Identify which cell holds the provided text, then report its (x, y) central coordinate. 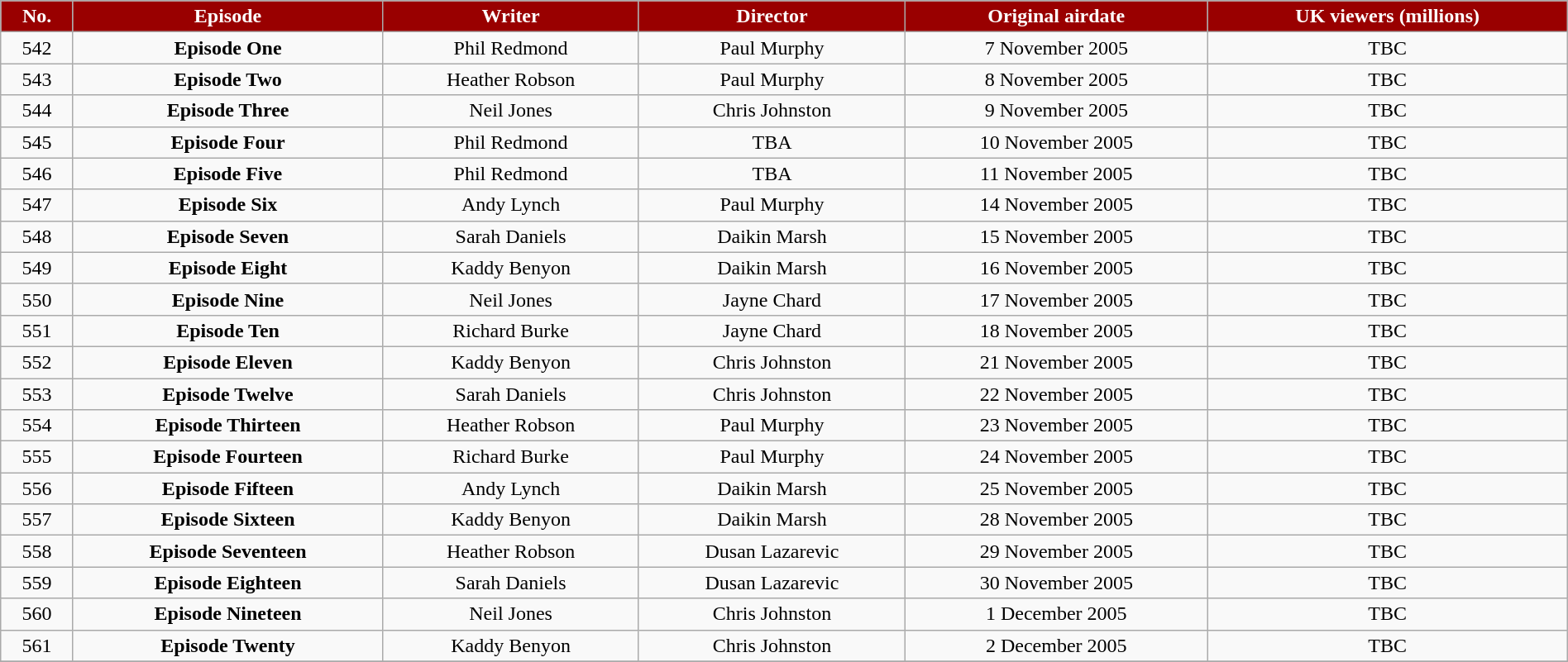
543 (37, 79)
Writer (511, 17)
557 (37, 520)
Episode Six (227, 205)
23 November 2005 (1056, 426)
25 November 2005 (1056, 488)
14 November 2005 (1056, 205)
545 (37, 142)
542 (37, 48)
548 (37, 236)
18 November 2005 (1056, 331)
No. (37, 17)
15 November 2005 (1056, 236)
551 (37, 331)
Episode Eight (227, 268)
7 November 2005 (1056, 48)
8 November 2005 (1056, 79)
Episode Twelve (227, 394)
Episode Seventeen (227, 551)
16 November 2005 (1056, 268)
555 (37, 457)
550 (37, 299)
UK viewers (millions) (1388, 17)
Episode Four (227, 142)
558 (37, 551)
11 November 2005 (1056, 174)
9 November 2005 (1056, 111)
Episode One (227, 48)
554 (37, 426)
552 (37, 362)
10 November 2005 (1056, 142)
2 December 2005 (1056, 645)
24 November 2005 (1056, 457)
21 November 2005 (1056, 362)
Episode Five (227, 174)
556 (37, 488)
Episode Twenty (227, 645)
Episode Two (227, 79)
Episode Nineteen (227, 614)
Episode Fifteen (227, 488)
549 (37, 268)
546 (37, 174)
1 December 2005 (1056, 614)
Original airdate (1056, 17)
Episode Sixteen (227, 520)
544 (37, 111)
17 November 2005 (1056, 299)
Episode Eighteen (227, 583)
Episode Ten (227, 331)
561 (37, 645)
560 (37, 614)
30 November 2005 (1056, 583)
Episode Thirteen (227, 426)
Episode Nine (227, 299)
22 November 2005 (1056, 394)
553 (37, 394)
29 November 2005 (1056, 551)
Episode (227, 17)
Episode Seven (227, 236)
547 (37, 205)
Episode Fourteen (227, 457)
559 (37, 583)
Episode Three (227, 111)
Director (772, 17)
Episode Eleven (227, 362)
28 November 2005 (1056, 520)
